Output the [X, Y] coordinate of the center of the cell containing the given text.  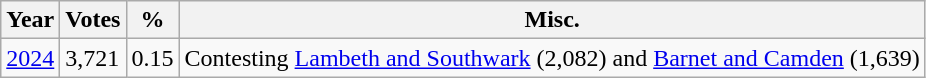
2024 [30, 58]
Year [30, 20]
0.15 [152, 58]
Contesting Lambeth and Southwark (2,082) and Barnet and Camden (1,639) [552, 58]
% [152, 20]
Votes [93, 20]
3,721 [93, 58]
Misc. [552, 20]
